Locate the cell with the specified text and output its (x, y) center coordinate. 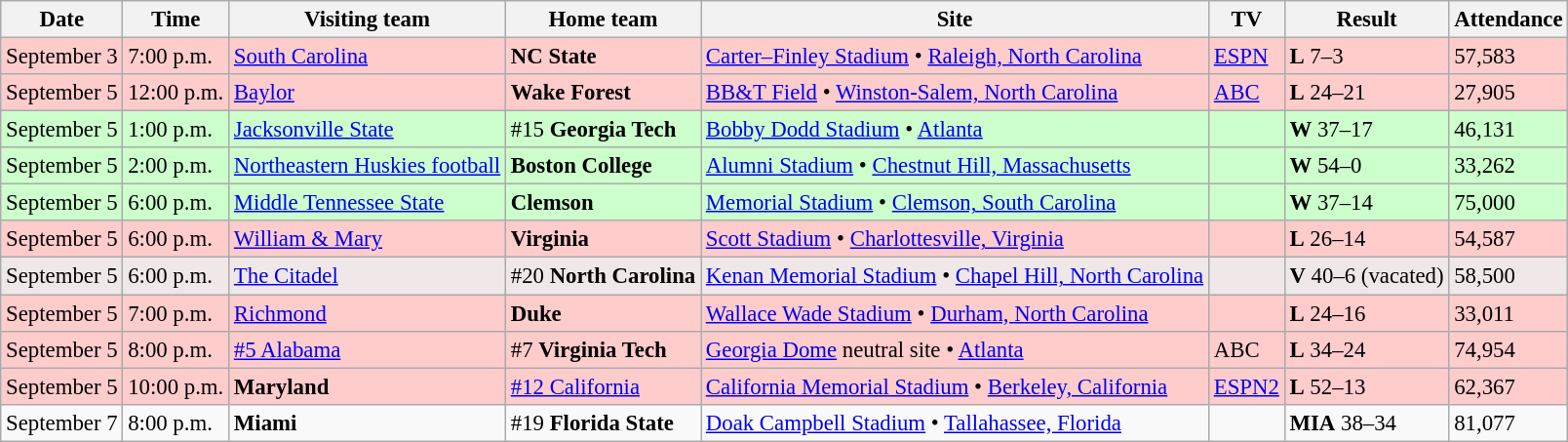
Home team (603, 20)
The Citadel (368, 276)
L 34–24 (1367, 349)
V 40–6 (vacated) (1367, 276)
South Carolina (368, 57)
L 24–21 (1367, 93)
Richmond (368, 313)
46,131 (1509, 130)
#7 Virginia Tech (603, 349)
33,011 (1509, 313)
Site (956, 20)
33,262 (1509, 166)
#19 Florida State (603, 422)
Wallace Wade Stadium • Durham, North Carolina (956, 313)
Clemson (603, 203)
1:00 p.m. (176, 130)
Boston College (603, 166)
Memorial Stadium • Clemson, South Carolina (956, 203)
Result (1367, 20)
William & Mary (368, 239)
Jacksonville State (368, 130)
Carter–Finley Stadium • Raleigh, North Carolina (956, 57)
TV (1246, 20)
Middle Tennessee State (368, 203)
BB&T Field • Winston-Salem, North Carolina (956, 93)
Scott Stadium • Charlottesville, Virginia (956, 239)
#5 Alabama (368, 349)
MIA 38–34 (1367, 422)
#12 California (603, 386)
ESPN2 (1246, 386)
W 37–14 (1367, 203)
Alumni Stadium • Chestnut Hill, Massachusetts (956, 166)
Doak Campbell Stadium • Tallahassee, Florida (956, 422)
Attendance (1509, 20)
Wake Forest (603, 93)
W 37–17 (1367, 130)
W 54–0 (1367, 166)
Baylor (368, 93)
Visiting team (368, 20)
Date (62, 20)
58,500 (1509, 276)
Duke (603, 313)
Kenan Memorial Stadium • Chapel Hill, North Carolina (956, 276)
#20 North Carolina (603, 276)
Bobby Dodd Stadium • Atlanta (956, 130)
57,583 (1509, 57)
Time (176, 20)
L 7–3 (1367, 57)
62,367 (1509, 386)
10:00 p.m. (176, 386)
Virginia (603, 239)
September 7 (62, 422)
12:00 p.m. (176, 93)
Miami (368, 422)
California Memorial Stadium • Berkeley, California (956, 386)
Northeastern Huskies football (368, 166)
L 24–16 (1367, 313)
September 3 (62, 57)
27,905 (1509, 93)
L 52–13 (1367, 386)
L 26–14 (1367, 239)
74,954 (1509, 349)
54,587 (1509, 239)
#15 Georgia Tech (603, 130)
81,077 (1509, 422)
Maryland (368, 386)
75,000 (1509, 203)
ESPN (1246, 57)
Georgia Dome neutral site • Atlanta (956, 349)
NC State (603, 57)
2:00 p.m. (176, 166)
